Scan for the cell matching the given text and deliver its (x, y) coordinate at center. 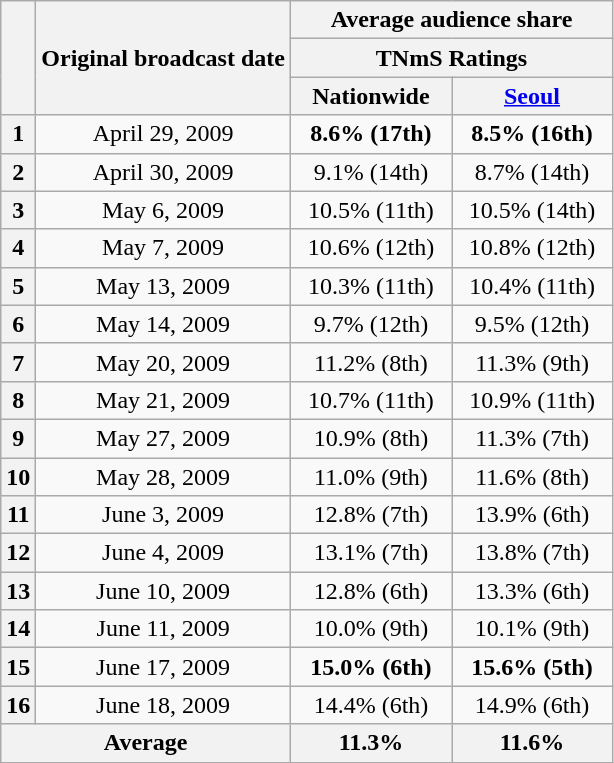
4 (18, 248)
8.7% (14th) (532, 172)
June 10, 2009 (164, 591)
11.6% (532, 743)
May 13, 2009 (164, 286)
10.6% (12th) (370, 248)
April 30, 2009 (164, 172)
10 (18, 477)
May 7, 2009 (164, 248)
June 17, 2009 (164, 667)
9.1% (14th) (370, 172)
May 27, 2009 (164, 438)
10.7% (11th) (370, 400)
8.6% (17th) (370, 134)
8.5% (16th) (532, 134)
June 11, 2009 (164, 629)
5 (18, 286)
May 28, 2009 (164, 477)
TNmS Ratings (451, 58)
14 (18, 629)
10.5% (14th) (532, 210)
April 29, 2009 (164, 134)
13.9% (6th) (532, 515)
10.9% (11th) (532, 400)
11.6% (8th) (532, 477)
15 (18, 667)
Average (146, 743)
11.3% (9th) (532, 362)
13.3% (6th) (532, 591)
13.8% (7th) (532, 553)
14.4% (6th) (370, 705)
May 6, 2009 (164, 210)
Original broadcast date (164, 58)
June 18, 2009 (164, 705)
10.9% (8th) (370, 438)
12.8% (6th) (370, 591)
June 4, 2009 (164, 553)
1 (18, 134)
11.2% (8th) (370, 362)
June 3, 2009 (164, 515)
14.9% (6th) (532, 705)
9.5% (12th) (532, 324)
Average audience share (451, 20)
10.3% (11th) (370, 286)
13 (18, 591)
10.1% (9th) (532, 629)
11.3% (370, 743)
10.8% (12th) (532, 248)
13.1% (7th) (370, 553)
9 (18, 438)
16 (18, 705)
11.3% (7th) (532, 438)
7 (18, 362)
10.0% (9th) (370, 629)
11.0% (9th) (370, 477)
11 (18, 515)
15.0% (6th) (370, 667)
15.6% (5th) (532, 667)
2 (18, 172)
12 (18, 553)
6 (18, 324)
8 (18, 400)
10.5% (11th) (370, 210)
10.4% (11th) (532, 286)
9.7% (12th) (370, 324)
May 20, 2009 (164, 362)
3 (18, 210)
May 21, 2009 (164, 400)
May 14, 2009 (164, 324)
12.8% (7th) (370, 515)
Nationwide (370, 96)
Seoul (532, 96)
